Return [x, y] of the center of cell containing provided text 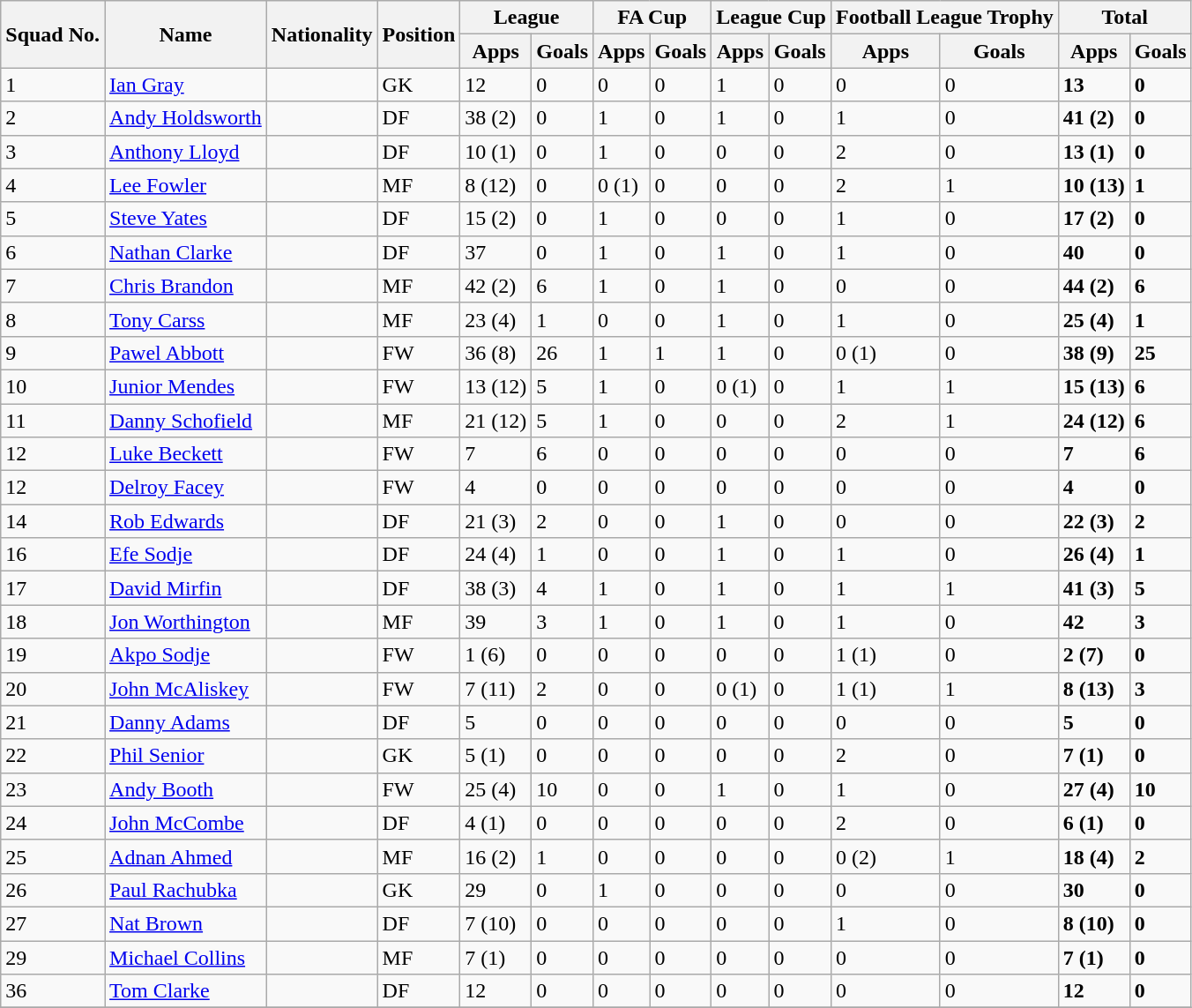
24 [53, 823]
Football League Trophy [944, 18]
42 [1093, 622]
Jon Worthington [186, 622]
David Mirfin [186, 588]
36 [53, 991]
41 (2) [1093, 118]
8 (10) [1093, 923]
Luke Beckett [186, 454]
Squad No. [53, 34]
Nationality [322, 34]
Ian Gray [186, 85]
26 (4) [1093, 555]
Rob Edwards [186, 521]
2 (7) [1093, 655]
Akpo Sodje [186, 655]
Total [1125, 18]
15 (2) [495, 219]
6 (1) [1093, 823]
9 [53, 353]
7 (11) [495, 689]
Paul Rachubka [186, 890]
13 (12) [495, 386]
Andy Booth [186, 789]
13 [1093, 85]
24 (4) [495, 555]
22 [53, 756]
Chris Brandon [186, 286]
41 (3) [1093, 588]
John McAliskey [186, 689]
FA Cup [652, 18]
38 (2) [495, 118]
5 (1) [495, 756]
Phil Senior [186, 756]
21 [53, 722]
Danny Adams [186, 722]
27 [53, 923]
Steve Yates [186, 219]
30 [1093, 890]
14 [53, 521]
Nathan Clarke [186, 252]
22 (3) [1093, 521]
21 (12) [495, 421]
Efe Sodje [186, 555]
42 (2) [495, 286]
44 (2) [1093, 286]
10 (13) [1093, 185]
0 (2) [885, 856]
7 (10) [495, 923]
League [527, 18]
39 [495, 622]
21 (3) [495, 521]
Andy Holdsworth [186, 118]
League Cup [771, 18]
Lee Fowler [186, 185]
Adnan Ahmed [186, 856]
Tony Carss [186, 319]
8 (12) [495, 185]
17 [53, 588]
8 [53, 319]
40 [1093, 252]
27 (4) [1093, 789]
Tom Clarke [186, 991]
Nat Brown [186, 923]
20 [53, 689]
24 (12) [1093, 421]
8 (13) [1093, 689]
1 (6) [495, 655]
36 (8) [495, 353]
Anthony Lloyd [186, 152]
10 (1) [495, 152]
18 (4) [1093, 856]
23 (4) [495, 319]
4 (1) [495, 823]
38 (3) [495, 588]
Position [419, 34]
17 (2) [1093, 219]
Junior Mendes [186, 386]
13 (1) [1093, 152]
Pawel Abbott [186, 353]
16 (2) [495, 856]
Delroy Facey [186, 488]
Michael Collins [186, 957]
15 (13) [1093, 386]
37 [495, 252]
18 [53, 622]
19 [53, 655]
Name [186, 34]
16 [53, 555]
Danny Schofield [186, 421]
John McCombe [186, 823]
23 [53, 789]
11 [53, 421]
38 (9) [1093, 353]
